Determine the (x, y) coordinate at the center of the cell enclosing the given text.  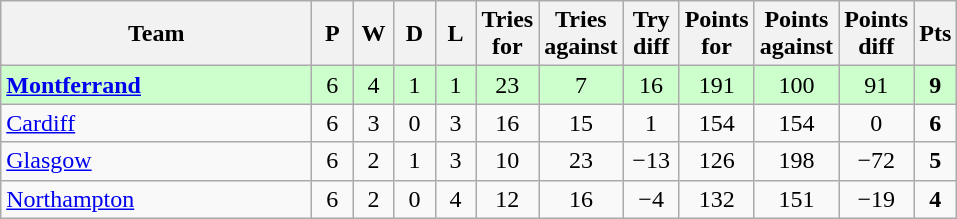
Points for (716, 34)
191 (716, 85)
12 (508, 199)
198 (796, 161)
Team (156, 34)
7 (581, 85)
−19 (876, 199)
Glasgow (156, 161)
Tries against (581, 34)
Cardiff (156, 123)
P (332, 34)
−72 (876, 161)
151 (796, 199)
Northampton (156, 199)
100 (796, 85)
−4 (651, 199)
5 (936, 161)
L (456, 34)
Pts (936, 34)
W (374, 34)
Try diff (651, 34)
Montferrand (156, 85)
9 (936, 85)
Tries for (508, 34)
132 (716, 199)
126 (716, 161)
D (414, 34)
Points diff (876, 34)
Points against (796, 34)
91 (876, 85)
10 (508, 161)
15 (581, 123)
−13 (651, 161)
